Output the [x, y] coordinate of the center of the cell containing the given text.  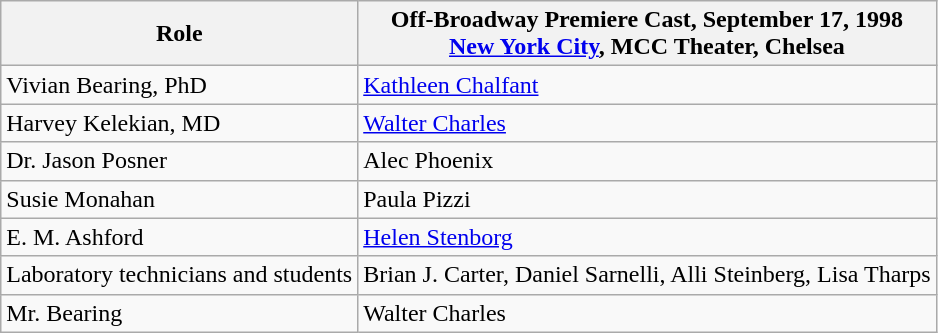
Laboratory technicians and students [180, 275]
Paula Pizzi [647, 199]
Vivian Bearing, PhD [180, 85]
Brian J. Carter, Daniel Sarnelli, Alli Steinberg, Lisa Tharps [647, 275]
Alec Phoenix [647, 161]
Dr. Jason Posner [180, 161]
Mr. Bearing [180, 313]
Harvey Kelekian, MD [180, 123]
Helen Stenborg [647, 237]
Susie Monahan [180, 199]
Kathleen Chalfant [647, 85]
Role [180, 34]
Off-Broadway Premiere Cast, September 17, 1998New York City, MCC Theater, Chelsea [647, 34]
E. M. Ashford [180, 237]
